Capture the cell that displays the provided text and extract its (X, Y) central coordinate. 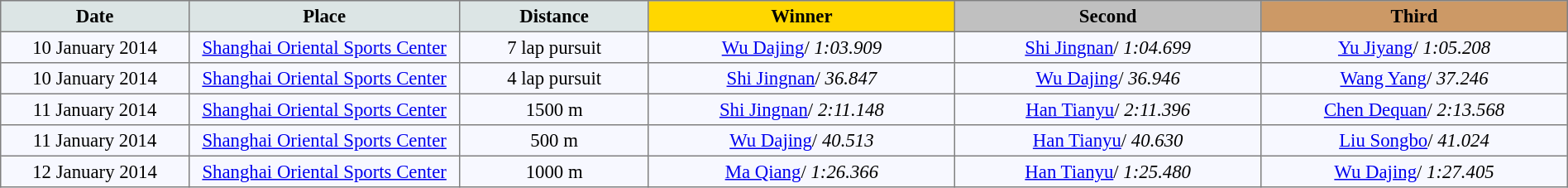
Shi Jingnan/ 1:04.699 (1108, 47)
Wang Yang/ 37.246 (1414, 79)
Han Tianyu/ 40.630 (1108, 141)
Date (95, 17)
Ma Qiang/ 1:26.366 (801, 171)
Third (1414, 17)
Wu Dajing/ 1:03.909 (801, 47)
Shi Jingnan/ 2:11.148 (801, 109)
Winner (801, 17)
Yu Jiyang/ 1:05.208 (1414, 47)
Liu Songbo/ 41.024 (1414, 141)
4 lap pursuit (554, 79)
1500 m (554, 109)
Place (324, 17)
500 m (554, 141)
1000 m (554, 171)
Han Tianyu/ 2:11.396 (1108, 109)
Distance (554, 17)
Han Tianyu/ 1:25.480 (1108, 171)
Wu Dajing/ 40.513 (801, 141)
Chen Dequan/ 2:13.568 (1414, 109)
Shi Jingnan/ 36.847 (801, 79)
7 lap pursuit (554, 47)
Second (1108, 17)
12 January 2014 (95, 171)
Wu Dajing/ 1:27.405 (1414, 171)
Wu Dajing/ 36.946 (1108, 79)
